Search for the cell housing the specified text and yield its (X, Y) center coordinate. 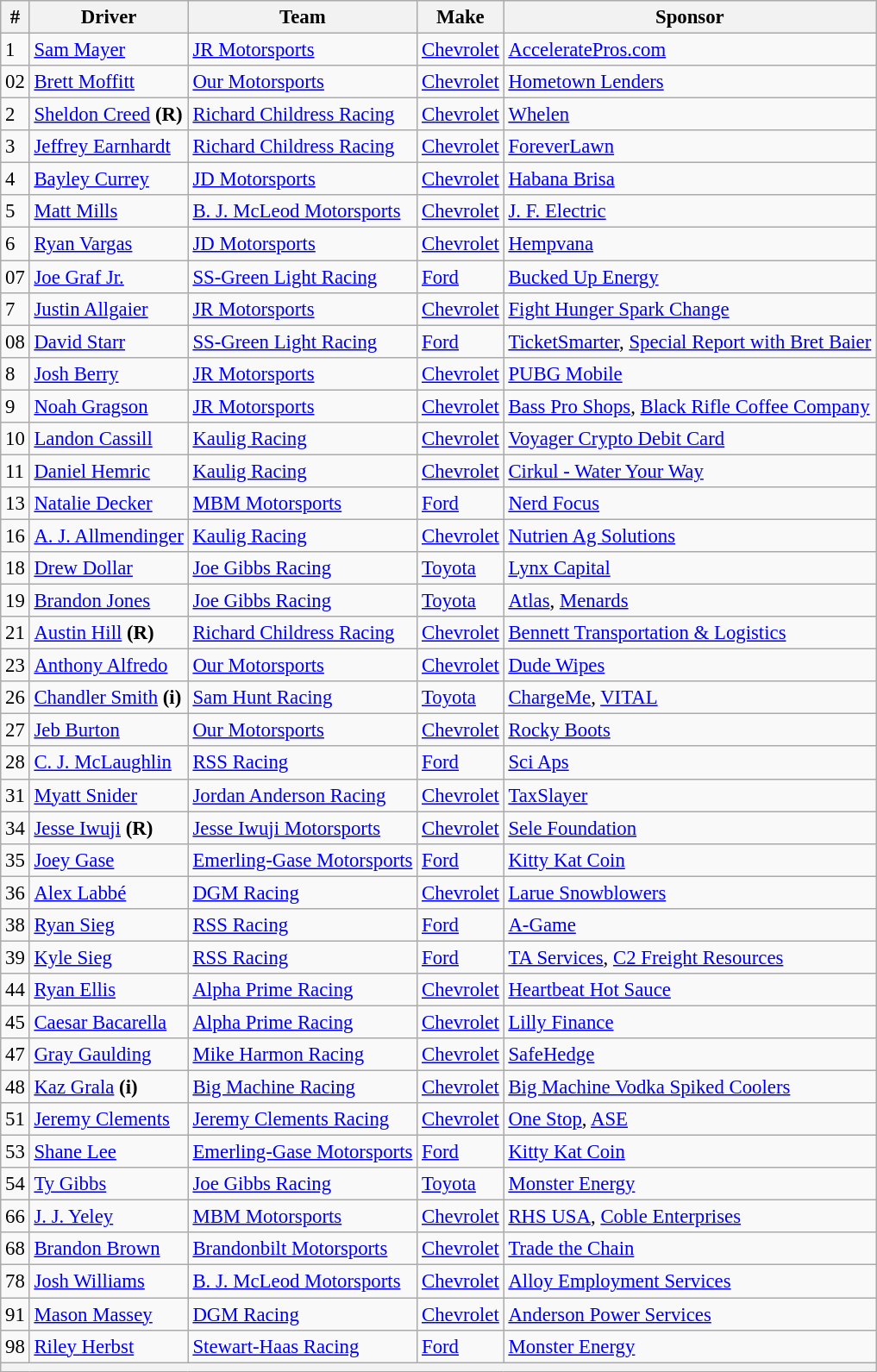
19 (16, 601)
39 (16, 957)
Jeb Burton (109, 730)
Jeremy Clements (109, 1119)
08 (16, 341)
Sponsor (690, 17)
Lilly Finance (690, 1022)
Kaz Grala (i) (109, 1087)
Stewart-Haas Racing (303, 1346)
Brandon Brown (109, 1250)
2 (16, 115)
Brandonbilt Motorsports (303, 1250)
28 (16, 763)
Alex Labbé (109, 893)
5 (16, 211)
Heartbeat Hot Sauce (690, 990)
Fight Hunger Spark Change (690, 309)
98 (16, 1346)
Anderson Power Services (690, 1314)
51 (16, 1119)
Caesar Bacarella (109, 1022)
13 (16, 504)
26 (16, 698)
Noah Gragson (109, 406)
Voyager Crypto Debit Card (690, 439)
PUBG Mobile (690, 373)
Dude Wipes (690, 666)
Gray Gaulding (109, 1055)
Habana Brisa (690, 179)
TA Services, C2 Freight Resources (690, 957)
Justin Allgaier (109, 309)
68 (16, 1250)
Josh Williams (109, 1281)
Josh Berry (109, 373)
Chandler Smith (i) (109, 698)
Larue Snowblowers (690, 893)
ChargeMe, VITAL (690, 698)
Atlas, Menards (690, 601)
44 (16, 990)
Hometown Lenders (690, 82)
Ryan Vargas (109, 244)
SafeHedge (690, 1055)
45 (16, 1022)
Mason Massey (109, 1314)
Nutrien Ag Solutions (690, 536)
53 (16, 1152)
10 (16, 439)
78 (16, 1281)
Rocky Boots (690, 730)
Bucked Up Energy (690, 277)
48 (16, 1087)
A. J. Allmendinger (109, 536)
Brandon Jones (109, 601)
Cirkul - Water Your Way (690, 471)
3 (16, 147)
Big Machine Racing (303, 1087)
Austin Hill (R) (109, 633)
Jesse Iwuji (R) (109, 828)
Sheldon Creed (R) (109, 115)
Alloy Employment Services (690, 1281)
9 (16, 406)
47 (16, 1055)
Sam Hunt Racing (303, 698)
TicketSmarter, Special Report with Bret Baier (690, 341)
8 (16, 373)
A-Game (690, 925)
23 (16, 666)
Riley Herbst (109, 1346)
TaxSlayer (690, 795)
Daniel Hemric (109, 471)
Driver (109, 17)
C. J. McLaughlin (109, 763)
54 (16, 1184)
David Starr (109, 341)
Bayley Currey (109, 179)
ForeverLawn (690, 147)
38 (16, 925)
Jesse Iwuji Motorsports (303, 828)
18 (16, 568)
Ty Gibbs (109, 1184)
Joey Gase (109, 860)
Matt Mills (109, 211)
Sci Aps (690, 763)
Joe Graf Jr. (109, 277)
# (16, 17)
02 (16, 82)
Jeffrey Earnhardt (109, 147)
91 (16, 1314)
4 (16, 179)
J. F. Electric (690, 211)
66 (16, 1217)
Hempvana (690, 244)
Team (303, 17)
Jeremy Clements Racing (303, 1119)
Shane Lee (109, 1152)
34 (16, 828)
Lynx Capital (690, 568)
7 (16, 309)
31 (16, 795)
Sele Foundation (690, 828)
Kyle Sieg (109, 957)
Bass Pro Shops, Black Rifle Coffee Company (690, 406)
Whelen (690, 115)
Bennett Transportation & Logistics (690, 633)
Drew Dollar (109, 568)
Sam Mayer (109, 50)
16 (16, 536)
AcceleratePros.com (690, 50)
27 (16, 730)
Nerd Focus (690, 504)
J. J. Yeley (109, 1217)
11 (16, 471)
RHS USA, Coble Enterprises (690, 1217)
21 (16, 633)
Landon Cassill (109, 439)
Ryan Ellis (109, 990)
Jordan Anderson Racing (303, 795)
Brett Moffitt (109, 82)
Myatt Snider (109, 795)
Ryan Sieg (109, 925)
35 (16, 860)
36 (16, 893)
6 (16, 244)
One Stop, ASE (690, 1119)
Trade the Chain (690, 1250)
Make (460, 17)
Natalie Decker (109, 504)
07 (16, 277)
Mike Harmon Racing (303, 1055)
Anthony Alfredo (109, 666)
Big Machine Vodka Spiked Coolers (690, 1087)
1 (16, 50)
